Return [X, Y] of the center of cell containing provided text 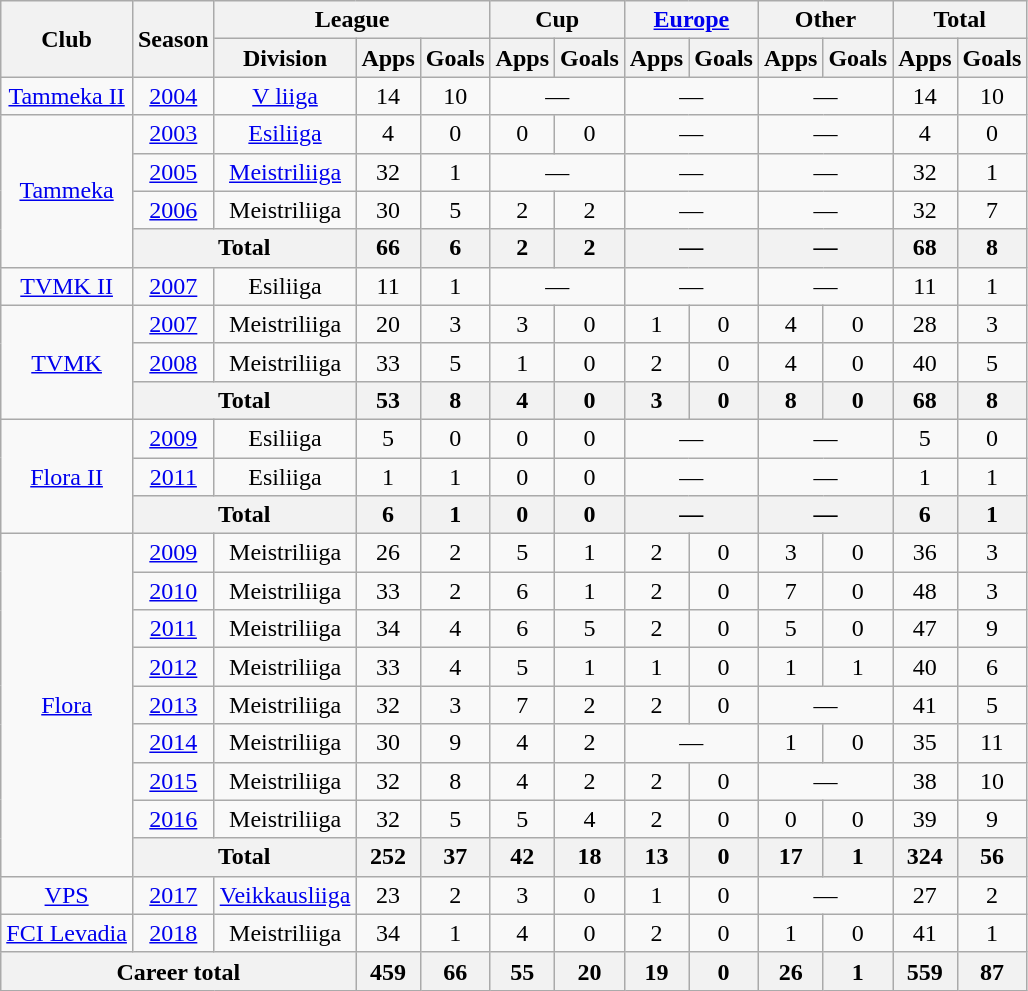
48 [925, 591]
2010 [173, 591]
Tammeka [67, 191]
53 [388, 400]
459 [388, 971]
Career total [178, 971]
2015 [173, 781]
Club [67, 39]
55 [522, 971]
252 [388, 857]
Veikkausliiga [285, 895]
2006 [173, 210]
2004 [173, 96]
VPS [67, 895]
39 [925, 819]
23 [388, 895]
2013 [173, 705]
19 [656, 971]
37 [455, 857]
2018 [173, 933]
Flora [67, 706]
Cup [557, 20]
League [352, 20]
13 [656, 857]
2005 [173, 172]
2012 [173, 667]
Other [825, 20]
TVMK [67, 362]
2008 [173, 362]
Season [173, 39]
2014 [173, 743]
Tammeka II [67, 96]
2016 [173, 819]
56 [992, 857]
28 [925, 324]
324 [925, 857]
FCI Levadia [67, 933]
87 [992, 971]
27 [925, 895]
2003 [173, 134]
36 [925, 553]
42 [522, 857]
TVMK II [67, 286]
Europe [691, 20]
V liiga [285, 96]
17 [790, 857]
47 [925, 629]
38 [925, 781]
18 [590, 857]
Division [285, 58]
35 [925, 743]
2017 [173, 895]
Flora II [67, 476]
559 [925, 971]
